Pinpoint the cell where the given text exists, returning its (X, Y) midpoint coordinate. 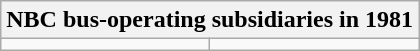
NBC bus-operating subsidiaries in 1981 (210, 20)
